Identify which cell holds the provided text, then report its [X, Y] central coordinate. 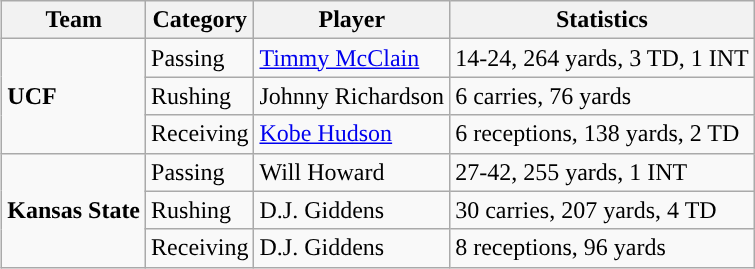
Player [352, 20]
30 carries, 207 yards, 4 TD [602, 210]
6 receptions, 138 yards, 2 TD [602, 134]
14-24, 264 yards, 3 TD, 1 INT [602, 58]
6 carries, 76 yards [602, 96]
8 receptions, 96 yards [602, 248]
Johnny Richardson [352, 96]
UCF [74, 96]
Category [200, 20]
Kansas State [74, 210]
Statistics [602, 20]
27-42, 255 yards, 1 INT [602, 172]
Team [74, 20]
Timmy McClain [352, 58]
Will Howard [352, 172]
Kobe Hudson [352, 134]
